Capture the cell that displays the provided text and extract its [X, Y] central coordinate. 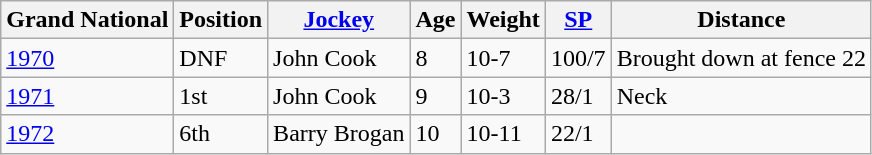
Weight [503, 20]
9 [436, 96]
Position [221, 20]
100/7 [578, 58]
Barry Brogan [339, 134]
DNF [221, 58]
Jockey [339, 20]
SP [578, 20]
10-3 [503, 96]
8 [436, 58]
Distance [741, 20]
Brought down at fence 22 [741, 58]
10-11 [503, 134]
1971 [88, 96]
28/1 [578, 96]
1972 [88, 134]
1st [221, 96]
Age [436, 20]
Grand National [88, 20]
22/1 [578, 134]
Neck [741, 96]
6th [221, 134]
10-7 [503, 58]
1970 [88, 58]
10 [436, 134]
